Search for the cell housing the specified text and yield its [X, Y] center coordinate. 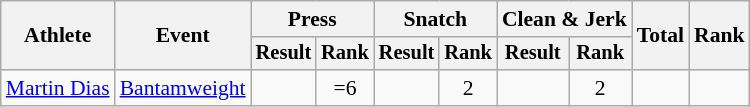
Bantamweight [183, 88]
=6 [345, 88]
Athlete [58, 36]
Snatch [436, 19]
Martin Dias [58, 88]
Event [183, 36]
Total [660, 36]
Press [312, 19]
Clean & Jerk [564, 19]
